Find where the given text appears and provide that cell's center as [X, Y] coordinate. 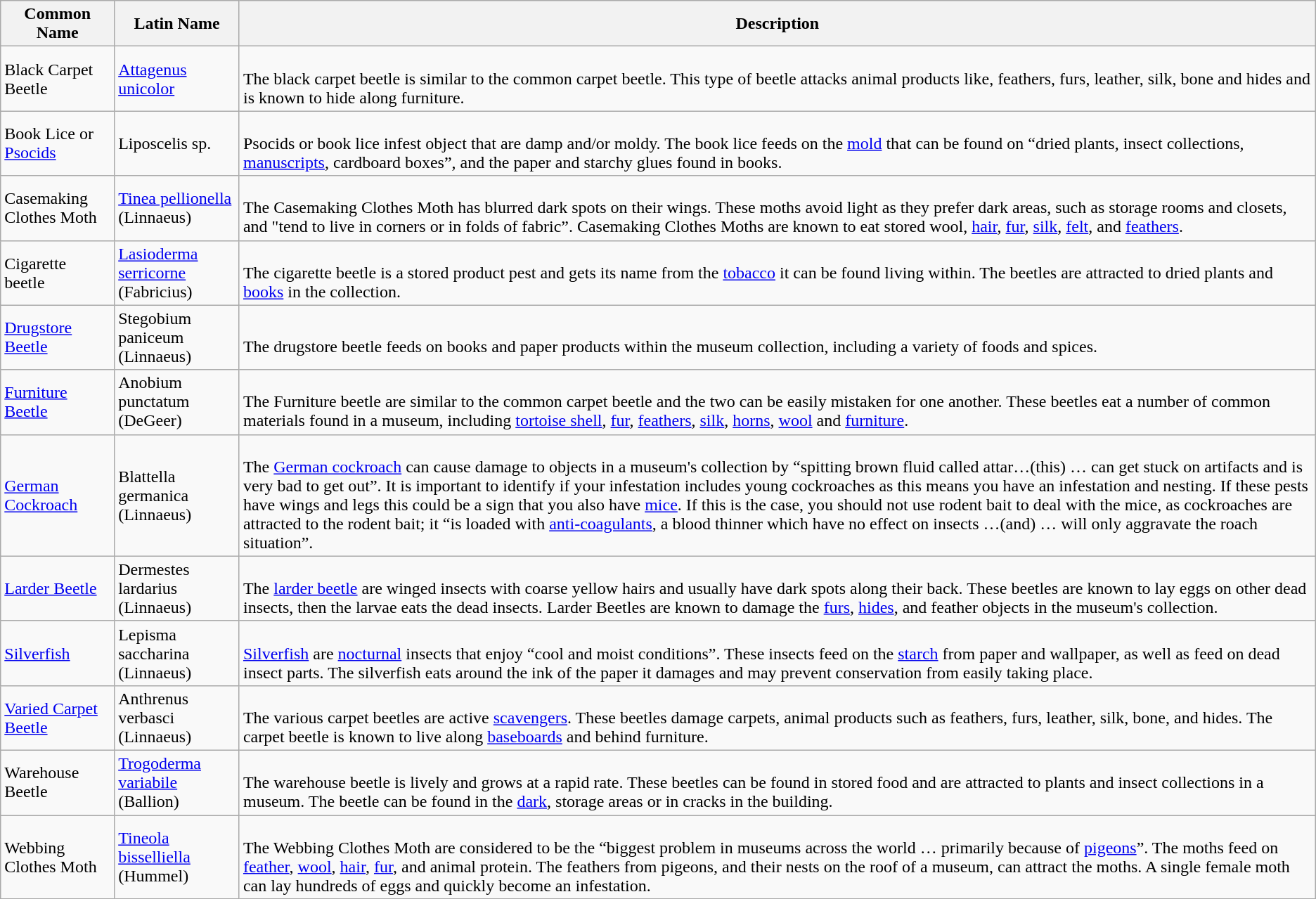
Anthrenus verbasci (Linnaeus) [177, 718]
Furniture Beetle [58, 402]
Black Carpet Beetle [58, 79]
The drugstore beetle feeds on books and paper products within the museum collection, including a variety of foods and spices. [778, 337]
Casemaking Clothes Moth [58, 208]
Lepisma saccharina (Linnaeus) [177, 653]
Tineola bisselliella (Hummel) [177, 858]
Larder Beetle [58, 588]
Cigarette beetle [58, 273]
Liposcelis sp. [177, 143]
Lasioderma serricorne (Fabricius) [177, 273]
Book Lice or Psocids [58, 143]
Webbing Clothes Moth [58, 858]
Varied Carpet Beetle [58, 718]
Silverfish [58, 653]
Description [778, 24]
German Cockroach [58, 495]
Blattella germanica (Linnaeus) [177, 495]
Common Name [58, 24]
Stegobium paniceum (Linnaeus) [177, 337]
Attagenus unicolor [177, 79]
Latin Name [177, 24]
Anobium punctatum (DeGeer) [177, 402]
Trogoderma variabile (Ballion) [177, 782]
Drugstore Beetle [58, 337]
Warehouse Beetle [58, 782]
Tinea pellionella (Linnaeus) [177, 208]
Dermestes lardarius (Linnaeus) [177, 588]
